Capture the cell that displays the provided text and extract its (x, y) central coordinate. 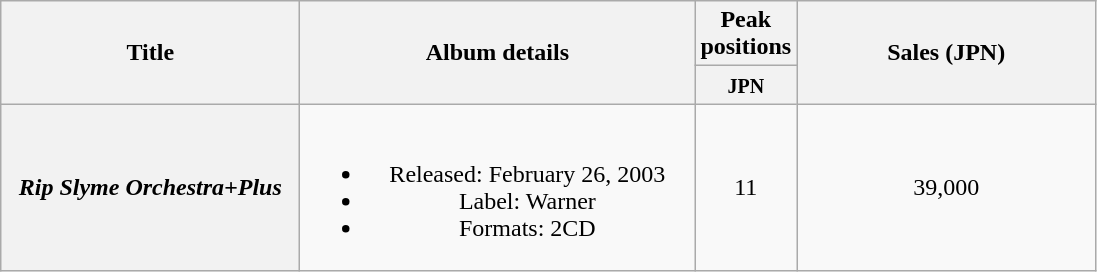
Sales (JPN) (946, 52)
JPN (746, 85)
Title (150, 52)
Rip Slyme Orchestra+Plus (150, 188)
Album details (498, 52)
39,000 (946, 188)
Released: February 26, 2003 Label: WarnerFormats: 2CD (498, 188)
Peak positions (746, 34)
11 (746, 188)
